Identify which cell holds the provided text, then report its (x, y) central coordinate. 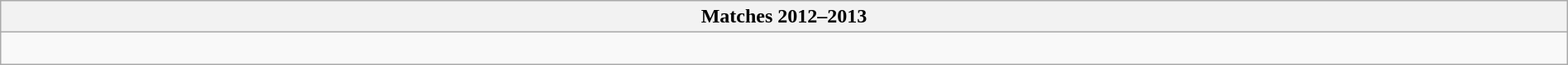
Matches 2012–2013 (784, 17)
